Extract the [x, y] coordinate from the center of the cell holding the provided text.  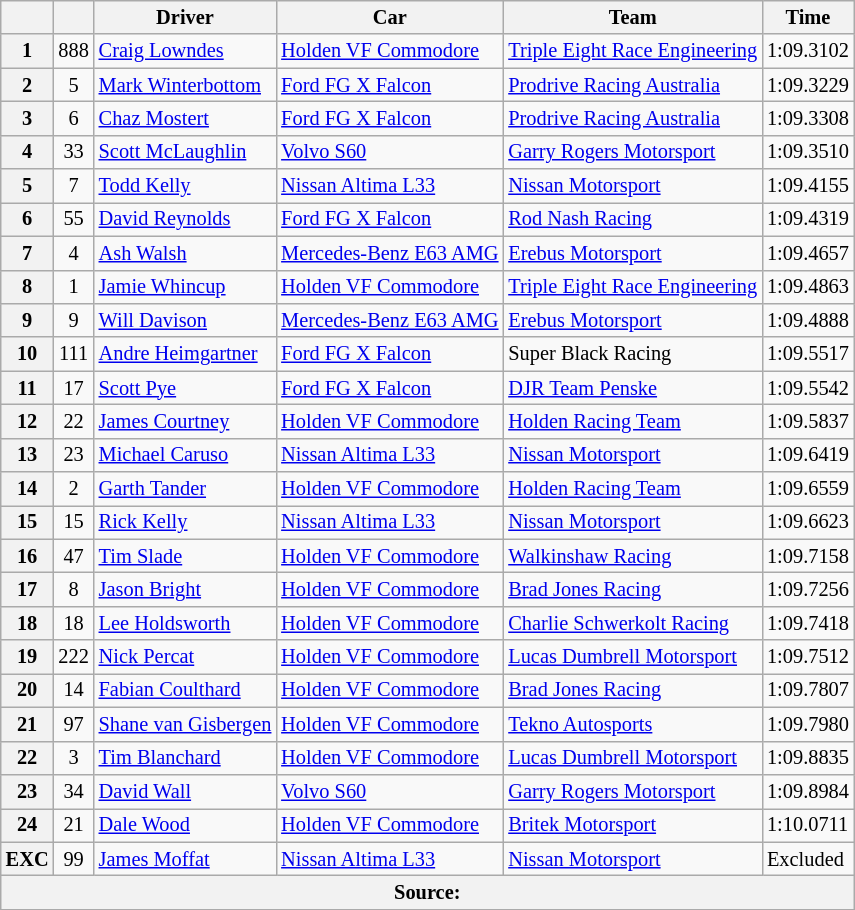
Jason Bright [186, 589]
Tim Slade [186, 556]
Tim Blanchard [186, 758]
1:09.4657 [808, 253]
1:09.7807 [808, 690]
Rick Kelly [186, 522]
1:09.4888 [808, 320]
Scott McLaughlin [186, 152]
1:09.4155 [808, 186]
Britek Motorsport [632, 825]
13 [28, 455]
Nick Percat [186, 657]
Chaz Mostert [186, 118]
1:09.7418 [808, 623]
1:09.6559 [808, 489]
Jamie Whincup [186, 287]
Excluded [808, 859]
Mark Winterbottom [186, 85]
David Reynolds [186, 219]
1:09.4863 [808, 287]
1:09.8984 [808, 791]
16 [28, 556]
DJR Team Penske [632, 388]
55 [73, 219]
Driver [186, 17]
Fabian Coulthard [186, 690]
Lee Holdsworth [186, 623]
Ash Walsh [186, 253]
1:09.4319 [808, 219]
James Moffat [186, 859]
111 [73, 354]
1:09.8835 [808, 758]
Todd Kelly [186, 186]
Dale Wood [186, 825]
1:09.7980 [808, 724]
Michael Caruso [186, 455]
1:09.5837 [808, 421]
Will Davison [186, 320]
Craig Lowndes [186, 51]
20 [28, 690]
Time [808, 17]
19 [28, 657]
47 [73, 556]
Shane van Gisbergen [186, 724]
1:09.3510 [808, 152]
Car [390, 17]
34 [73, 791]
1:09.3308 [808, 118]
12 [28, 421]
1:09.3102 [808, 51]
1:09.7512 [808, 657]
Garth Tander [186, 489]
1:09.7158 [808, 556]
11 [28, 388]
888 [73, 51]
Walkinshaw Racing [632, 556]
Tekno Autosports [632, 724]
1:09.6623 [808, 522]
James Courtney [186, 421]
David Wall [186, 791]
1:09.5542 [808, 388]
222 [73, 657]
Charlie Schwerkolt Racing [632, 623]
Source: [428, 892]
Team [632, 17]
99 [73, 859]
1:09.3229 [808, 85]
97 [73, 724]
33 [73, 152]
Super Black Racing [632, 354]
24 [28, 825]
1:10.0711 [808, 825]
1:09.5517 [808, 354]
Andre Heimgartner [186, 354]
1:09.6419 [808, 455]
Scott Pye [186, 388]
1:09.7256 [808, 589]
EXC [28, 859]
Rod Nash Racing [632, 219]
10 [28, 354]
